Locate the cell with the specified text and output its (x, y) center coordinate. 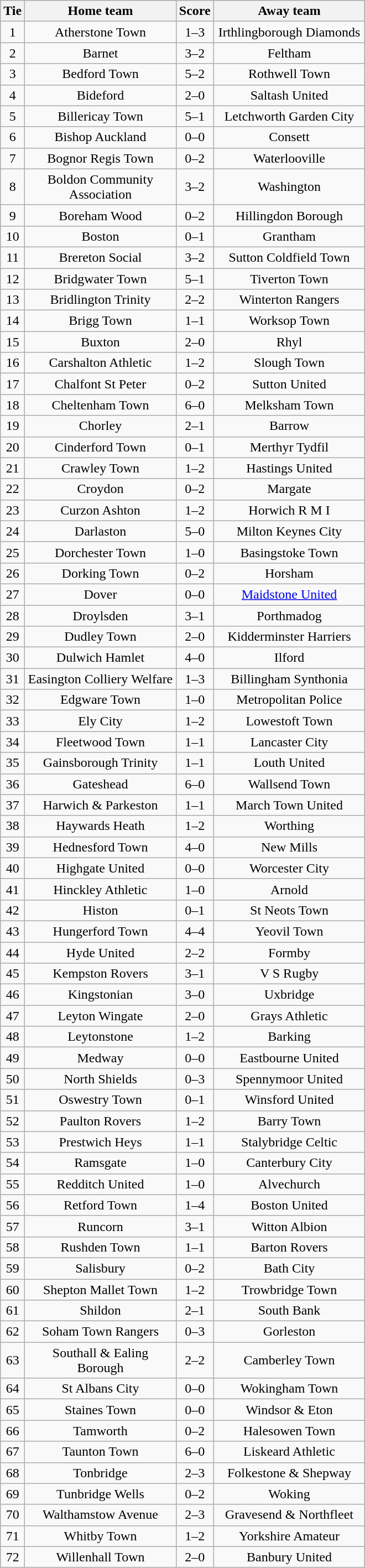
Worthing (289, 826)
11 (13, 257)
49 (13, 1058)
Soham Town Rangers (101, 1332)
Margate (289, 489)
Bridgwater Town (101, 278)
16 (13, 363)
Fleetwood Town (101, 742)
Willenhall Town (101, 1557)
67 (13, 1452)
Dulwich Hamlet (101, 658)
Kidderminster Harriers (289, 637)
27 (13, 594)
66 (13, 1431)
4–4 (195, 931)
Hastings United (289, 468)
Barking (289, 1037)
Histon (101, 910)
Walthamstow Avenue (101, 1515)
Darlaston (101, 531)
Retford Town (101, 1205)
Dudley Town (101, 637)
New Mills (289, 847)
Yorkshire Amateur (289, 1536)
Brereton Social (101, 257)
Halesowen Town (289, 1431)
53 (13, 1142)
Shepton Mallet Town (101, 1290)
21 (13, 468)
Runcorn (101, 1226)
Boston (101, 236)
65 (13, 1410)
Witton Albion (289, 1226)
6 (13, 137)
43 (13, 931)
48 (13, 1037)
Arnold (289, 889)
Barrow (289, 426)
14 (13, 321)
35 (13, 763)
St Albans City (101, 1389)
1 (13, 32)
Billingham Synthonia (289, 679)
15 (13, 342)
Spennymoor United (289, 1079)
Worksop Town (289, 321)
Taunton Town (101, 1452)
Hillingdon Borough (289, 215)
71 (13, 1536)
24 (13, 531)
41 (13, 889)
Chorley (101, 426)
40 (13, 868)
45 (13, 974)
9 (13, 215)
Medway (101, 1058)
Hyde United (101, 952)
V S Rugby (289, 974)
Home team (101, 11)
Melksham Town (289, 405)
Yeovil Town (289, 931)
5–0 (195, 531)
Dorchester Town (101, 552)
Edgware Town (101, 700)
Leyton Wingate (101, 1016)
Prestwich Heys (101, 1142)
Trowbridge Town (289, 1290)
Bideford (101, 95)
Highgate United (101, 868)
Kingstonian (101, 995)
63 (13, 1360)
28 (13, 616)
56 (13, 1205)
Gravesend & Northfleet (289, 1515)
3 (13, 74)
Grays Athletic (289, 1016)
59 (13, 1268)
Horsham (289, 573)
10 (13, 236)
Eastbourne United (289, 1058)
Wallsend Town (289, 784)
Cheltenham Town (101, 405)
72 (13, 1557)
Curzon Ashton (101, 510)
Metropolitan Police (289, 700)
Wokingham Town (289, 1389)
Folkestone & Shepway (289, 1473)
29 (13, 637)
Louth United (289, 763)
Tunbridge Wells (101, 1494)
5 (13, 116)
Croydon (101, 489)
Brigg Town (101, 321)
Harwich & Parkeston (101, 805)
Hednesford Town (101, 847)
Maidstone United (289, 594)
Camberley Town (289, 1360)
St Neots Town (289, 910)
Sutton Coldfield Town (289, 257)
38 (13, 826)
Dorking Town (101, 573)
Ilford (289, 658)
Barnet (101, 53)
68 (13, 1473)
23 (13, 510)
Crawley Town (101, 468)
44 (13, 952)
Kempston Rovers (101, 974)
Leytonstone (101, 1037)
Rhyl (289, 342)
25 (13, 552)
18 (13, 405)
Score (195, 11)
52 (13, 1121)
Washington (289, 187)
12 (13, 278)
Grantham (289, 236)
69 (13, 1494)
5–2 (195, 74)
13 (13, 300)
Buxton (101, 342)
39 (13, 847)
55 (13, 1184)
Bath City (289, 1268)
Tie (13, 11)
36 (13, 784)
57 (13, 1226)
Gateshead (101, 784)
Feltham (289, 53)
8 (13, 187)
March Town United (289, 805)
Banbury United (289, 1557)
South Bank (289, 1311)
Ramsgate (101, 1163)
Boreham Wood (101, 215)
Winterton Rangers (289, 300)
Worcester City (289, 868)
Sutton United (289, 384)
Windsor & Eton (289, 1410)
Basingstoke Town (289, 552)
Dover (101, 594)
Uxbridge (289, 995)
North Shields (101, 1079)
19 (13, 426)
Woking (289, 1494)
70 (13, 1515)
Barry Town (289, 1121)
Billericay Town (101, 116)
Easington Colliery Welfare (101, 679)
Away team (289, 11)
Milton Keynes City (289, 531)
1–4 (195, 1205)
Staines Town (101, 1410)
Hungerford Town (101, 931)
Stalybridge Celtic (289, 1142)
Porthmadog (289, 616)
Atherstone Town (101, 32)
Salisbury (101, 1268)
Southall & Ealing Borough (101, 1360)
Saltash United (289, 95)
34 (13, 742)
Boldon Community Association (101, 187)
Oswestry Town (101, 1100)
Haywards Heath (101, 826)
31 (13, 679)
Horwich R M I (289, 510)
Cinderford Town (101, 447)
Bedford Town (101, 74)
46 (13, 995)
20 (13, 447)
37 (13, 805)
Liskeard Athletic (289, 1452)
26 (13, 573)
Tiverton Town (289, 278)
Alvechurch (289, 1184)
Boston United (289, 1205)
62 (13, 1332)
42 (13, 910)
Bishop Auckland (101, 137)
Slough Town (289, 363)
Lancaster City (289, 742)
30 (13, 658)
Letchworth Garden City (289, 116)
Chalfont St Peter (101, 384)
3–0 (195, 995)
Formby (289, 952)
Tonbridge (101, 1473)
Tamworth (101, 1431)
Ely City (101, 721)
Bridlington Trinity (101, 300)
61 (13, 1311)
Gainsborough Trinity (101, 763)
51 (13, 1100)
7 (13, 158)
50 (13, 1079)
Hinckley Athletic (101, 889)
54 (13, 1163)
Redditch United (101, 1184)
2 (13, 53)
Lowestoft Town (289, 721)
Carshalton Athletic (101, 363)
Barton Rovers (289, 1247)
22 (13, 489)
Merthyr Tydfil (289, 447)
Winsford United (289, 1100)
47 (13, 1016)
64 (13, 1389)
4 (13, 95)
Consett (289, 137)
Waterlooville (289, 158)
33 (13, 721)
Droylsden (101, 616)
Canterbury City (289, 1163)
Whitby Town (101, 1536)
Gorleston (289, 1332)
Rushden Town (101, 1247)
17 (13, 384)
Rothwell Town (289, 74)
Paulton Rovers (101, 1121)
58 (13, 1247)
Irthlingborough Diamonds (289, 32)
Shildon (101, 1311)
Bognor Regis Town (101, 158)
60 (13, 1290)
32 (13, 700)
